Detect which cell encompasses the target text, then output its [X, Y] center coordinate. 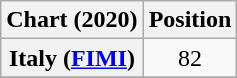
Chart (2020) [72, 20]
Position [190, 20]
Italy (FIMI) [72, 58]
82 [190, 58]
